Provide the [X, Y] coordinate of the cell's center where the given text is located.  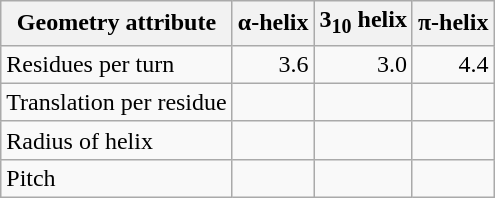
α-helix [273, 23]
Translation per residue [116, 102]
π-helix [453, 23]
Residues per turn [116, 64]
3.6 [273, 64]
Radius of helix [116, 140]
Geometry attribute [116, 23]
310 helix [363, 23]
4.4 [453, 64]
Pitch [116, 178]
3.0 [363, 64]
